Output the (X, Y) coordinate of the center of the cell containing the given text.  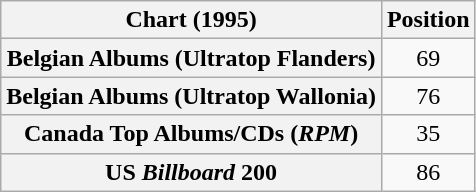
Position (428, 20)
Chart (1995) (192, 20)
US Billboard 200 (192, 172)
69 (428, 58)
35 (428, 134)
Canada Top Albums/CDs (RPM) (192, 134)
86 (428, 172)
Belgian Albums (Ultratop Wallonia) (192, 96)
Belgian Albums (Ultratop Flanders) (192, 58)
76 (428, 96)
